From the cell containing the given text, extract its center point as (x, y) coordinate. 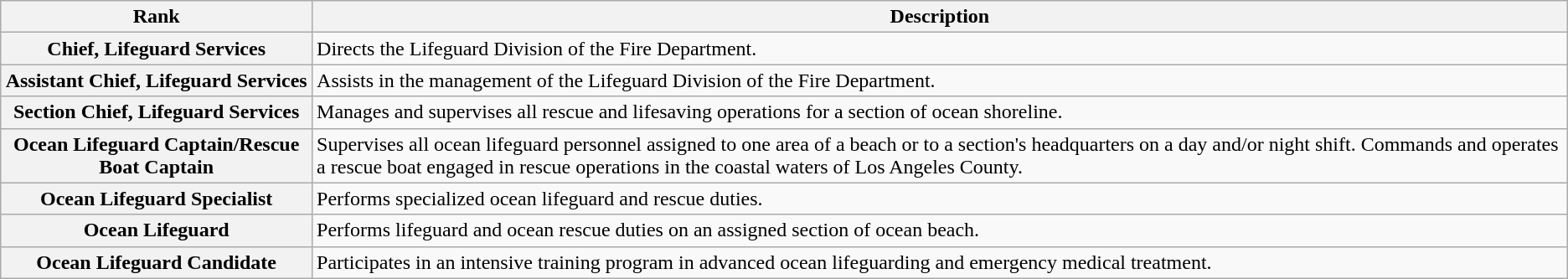
Participates in an intensive training program in advanced ocean lifeguarding and emergency medical treatment. (940, 262)
Assists in the management of the Lifeguard Division of the Fire Department. (940, 80)
Chief, Lifeguard Services (157, 49)
Ocean Lifeguard Captain/Rescue Boat Captain (157, 156)
Directs the Lifeguard Division of the Fire Department. (940, 49)
Assistant Chief, Lifeguard Services (157, 80)
Section Chief, Lifeguard Services (157, 112)
Performs lifeguard and ocean rescue duties on an assigned section of ocean beach. (940, 230)
Rank (157, 17)
Description (940, 17)
Performs specialized ocean lifeguard and rescue duties. (940, 199)
Ocean Lifeguard (157, 230)
Ocean Lifeguard Specialist (157, 199)
Manages and supervises all rescue and lifesaving operations for a section of ocean shoreline. (940, 112)
Ocean Lifeguard Candidate (157, 262)
